Find where the given text appears and provide that cell's center as [X, Y] coordinate. 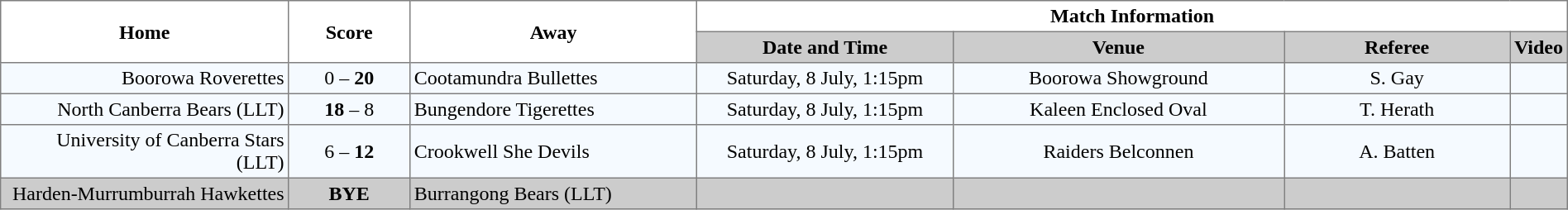
Kaleen Enclosed Oval [1118, 109]
North Canberra Bears (LLT) [145, 109]
Match Information [1132, 17]
Boorowa Roverettes [145, 79]
T. Herath [1398, 109]
Bungendore Tigerettes [552, 109]
A. Batten [1398, 151]
Harden-Murrumburrah Hawkettes [145, 193]
Cootamundra Bullettes [552, 79]
Boorowa Showground [1118, 79]
BYE [349, 193]
Referee [1398, 47]
Venue [1118, 47]
Video [1539, 47]
18 – 8 [349, 109]
Score [349, 31]
University of Canberra Stars (LLT) [145, 151]
0 – 20 [349, 79]
Burrangong Bears (LLT) [552, 193]
S. Gay [1398, 79]
Crookwell She Devils [552, 151]
Date and Time [825, 47]
Home [145, 31]
Raiders Belconnen [1118, 151]
6 – 12 [349, 151]
Away [552, 31]
